Search for the cell housing the specified text and yield its (X, Y) center coordinate. 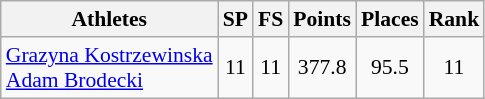
Grazyna KostrzewinskaAdam Brodecki (110, 68)
Points (322, 19)
Rank (454, 19)
FS (270, 19)
Places (390, 19)
SP (236, 19)
377.8 (322, 68)
95.5 (390, 68)
Athletes (110, 19)
